From the cell containing the given text, extract its center point as [x, y] coordinate. 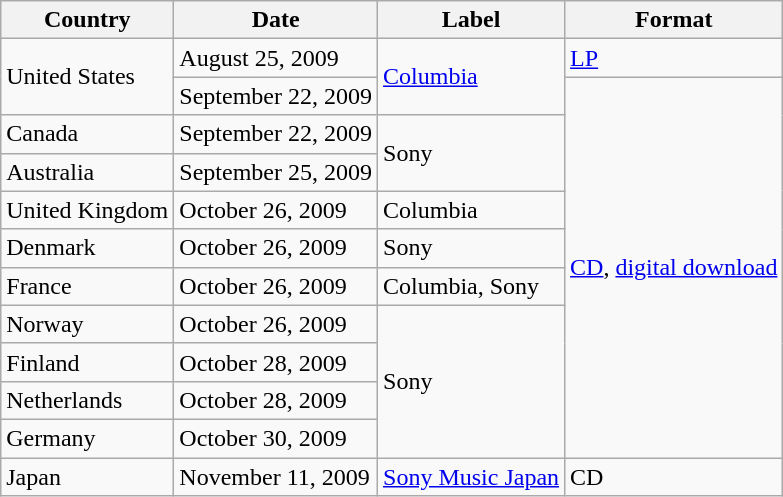
October 30, 2009 [276, 438]
Norway [88, 324]
Denmark [88, 248]
CD [674, 477]
Label [472, 20]
August 25, 2009 [276, 58]
Format [674, 20]
LP [674, 58]
France [88, 286]
Japan [88, 477]
Canada [88, 134]
Germany [88, 438]
November 11, 2009 [276, 477]
United Kingdom [88, 210]
CD, digital download [674, 268]
September 25, 2009 [276, 172]
United States [88, 77]
Country [88, 20]
Finland [88, 362]
Sony Music Japan [472, 477]
Netherlands [88, 400]
Date [276, 20]
Australia [88, 172]
Columbia, Sony [472, 286]
